Find where the given text appears and provide that cell's center as (x, y) coordinate. 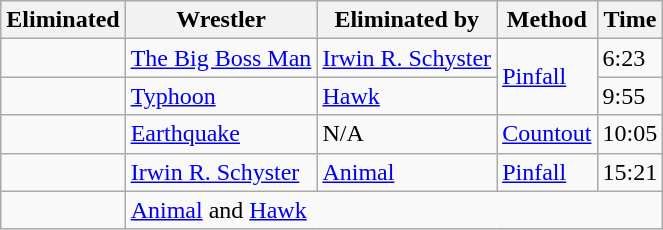
6:23 (630, 58)
Eliminated by (407, 20)
Method (547, 20)
9:55 (630, 96)
N/A (407, 134)
Countout (547, 134)
15:21 (630, 172)
The Big Boss Man (221, 58)
Animal (407, 172)
Animal and Hawk (394, 210)
Time (630, 20)
Hawk (407, 96)
Typhoon (221, 96)
Wrestler (221, 20)
Earthquake (221, 134)
10:05 (630, 134)
Eliminated (63, 20)
